Detect which cell encompasses the target text, then output its (X, Y) center coordinate. 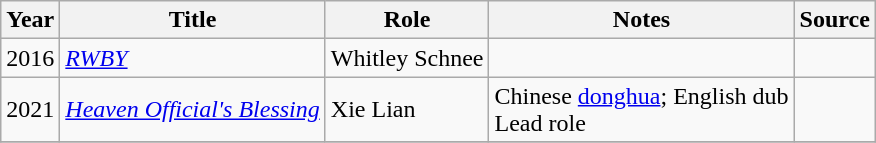
Notes (642, 20)
Xie Lian (407, 110)
RWBY (192, 58)
Heaven Official's Blessing (192, 110)
Title (192, 20)
2016 (30, 58)
Year (30, 20)
2021 (30, 110)
Chinese donghua; English dubLead role (642, 110)
Source (834, 20)
Role (407, 20)
Whitley Schnee (407, 58)
